Find where the given text appears and provide that cell's center as (X, Y) coordinate. 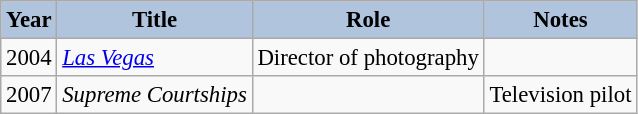
Television pilot (560, 95)
Supreme Courtships (154, 95)
Director of photography (368, 58)
2004 (29, 58)
Role (368, 20)
2007 (29, 95)
Title (154, 20)
Notes (560, 20)
Las Vegas (154, 58)
Year (29, 20)
